Find where the given text appears and provide that cell's center as [x, y] coordinate. 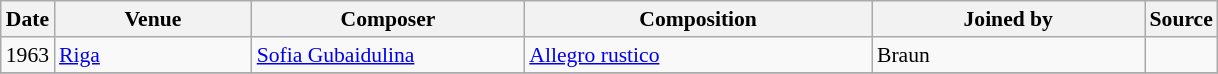
Allegro rustico [698, 55]
Date [28, 19]
Composition [698, 19]
1963 [28, 55]
Source [1182, 19]
Braun [1008, 55]
Joined by [1008, 19]
Sofia Gubaidulina [388, 55]
Composer [388, 19]
Riga [153, 55]
Venue [153, 19]
